Extract the [x, y] coordinate from the center of the cell holding the provided text.  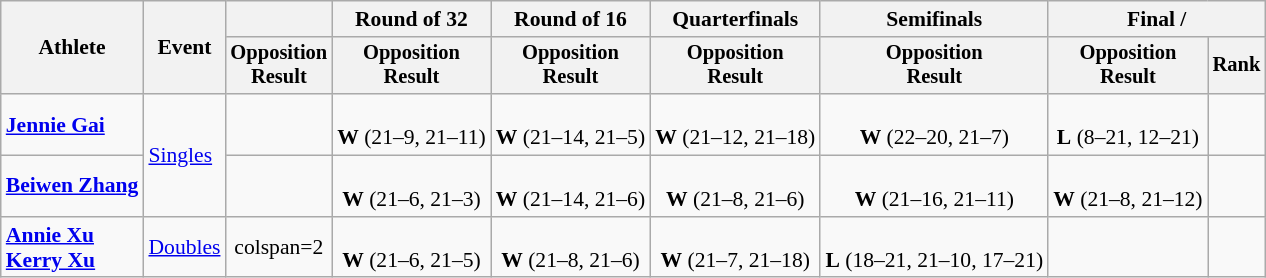
Event [184, 48]
W (21–14, 21–6) [570, 186]
Final / [1156, 19]
W (21–6, 21–3) [412, 186]
Beiwen Zhang [72, 186]
Quarterfinals [735, 19]
W (21–8, 21–12) [1128, 186]
Rank [1237, 66]
W (21–16, 21–11) [934, 186]
W (21–14, 21–5) [570, 124]
W (21–9, 21–11) [412, 124]
Annie XuKerry Xu [72, 248]
Athlete [72, 48]
W (21–7, 21–18) [735, 248]
W (21–6, 21–5) [412, 248]
W (21–12, 21–18) [735, 124]
Jennie Gai [72, 124]
Round of 16 [570, 19]
L (8–21, 12–21) [1128, 124]
colspan=2 [280, 248]
W (22–20, 21–7) [934, 124]
L (18–21, 21–10, 17–21) [934, 248]
Semifinals [934, 19]
Doubles [184, 248]
Round of 32 [412, 19]
Singles [184, 155]
